Determine the [x, y] coordinate at the center of the cell enclosing the given text.  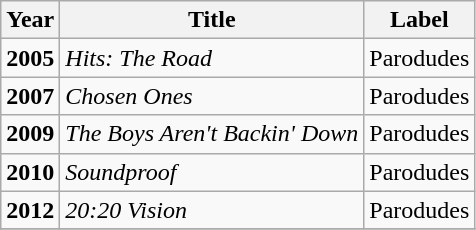
20:20 Vision [212, 210]
2005 [30, 58]
Hits: The Road [212, 58]
Year [30, 20]
Label [420, 20]
Soundproof [212, 172]
Chosen Ones [212, 96]
2010 [30, 172]
The Boys Aren't Backin' Down [212, 134]
Title [212, 20]
2012 [30, 210]
2009 [30, 134]
2007 [30, 96]
